Capture the cell that displays the provided text and extract its [x, y] central coordinate. 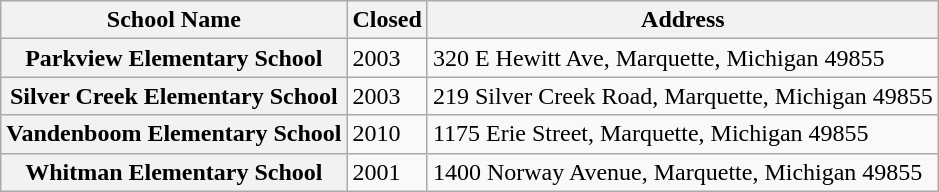
Silver Creek Elementary School [174, 96]
1400 Norway Avenue, Marquette, Michigan 49855 [682, 172]
320 E Hewitt Ave, Marquette, Michigan 49855 [682, 58]
Closed [387, 20]
Address [682, 20]
219 Silver Creek Road, Marquette, Michigan 49855 [682, 96]
2010 [387, 134]
Whitman Elementary School [174, 172]
Vandenboom Elementary School [174, 134]
1175 Erie Street, Marquette, Michigan 49855 [682, 134]
School Name [174, 20]
2001 [387, 172]
Parkview Elementary School [174, 58]
